Determine the [x, y] coordinate at the center of the cell enclosing the given text.  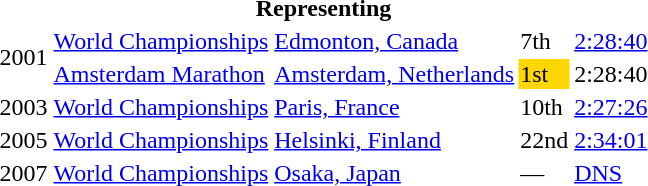
22nd [544, 140]
Helsinki, Finland [394, 140]
10th [544, 107]
Amsterdam Marathon [161, 74]
Amsterdam, Netherlands [394, 74]
Edmonton, Canada [394, 41]
1st [544, 74]
Paris, France [394, 107]
7th [544, 41]
